Scan for the cell matching the given text and deliver its (X, Y) coordinate at center. 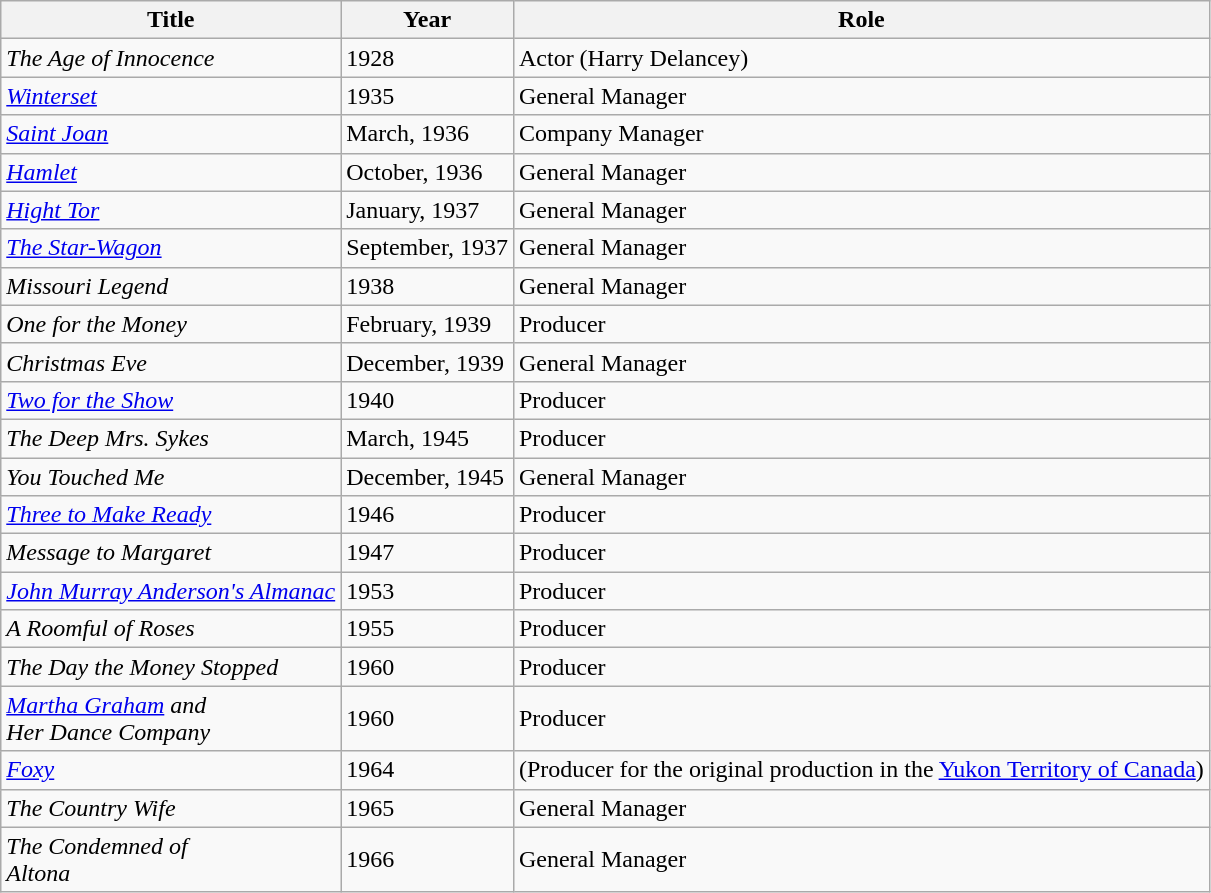
Missouri Legend (171, 286)
A Roomful of Roses (171, 629)
The Age of Innocence (171, 58)
The Deep Mrs. Sykes (171, 438)
1964 (428, 770)
The Star-Wagon (171, 248)
Foxy (171, 770)
January, 1937 (428, 210)
Christmas Eve (171, 362)
1965 (428, 808)
Hamlet (171, 172)
1938 (428, 286)
1935 (428, 96)
Winterset (171, 96)
Saint Joan (171, 134)
You Touched Me (171, 477)
December, 1939 (428, 362)
The Day the Money Stopped (171, 667)
Three to Make Ready (171, 515)
Message to Margaret (171, 553)
Year (428, 20)
Actor (Harry Delancey) (861, 58)
February, 1939 (428, 324)
Hight Tor (171, 210)
October, 1936 (428, 172)
1953 (428, 591)
John Murray Anderson's Almanac (171, 591)
Role (861, 20)
1928 (428, 58)
1947 (428, 553)
March, 1936 (428, 134)
December, 1945 (428, 477)
Two for the Show (171, 400)
1940 (428, 400)
The Country Wife (171, 808)
(Producer for the original production in the Yukon Territory of Canada) (861, 770)
One for the Money (171, 324)
Company Manager (861, 134)
The Condemned ofAltona (171, 860)
1966 (428, 860)
1955 (428, 629)
September, 1937 (428, 248)
March, 1945 (428, 438)
Title (171, 20)
Martha Graham andHer Dance Company (171, 718)
1946 (428, 515)
